Provide the (x, y) coordinate of the cell's center where the given text is located.  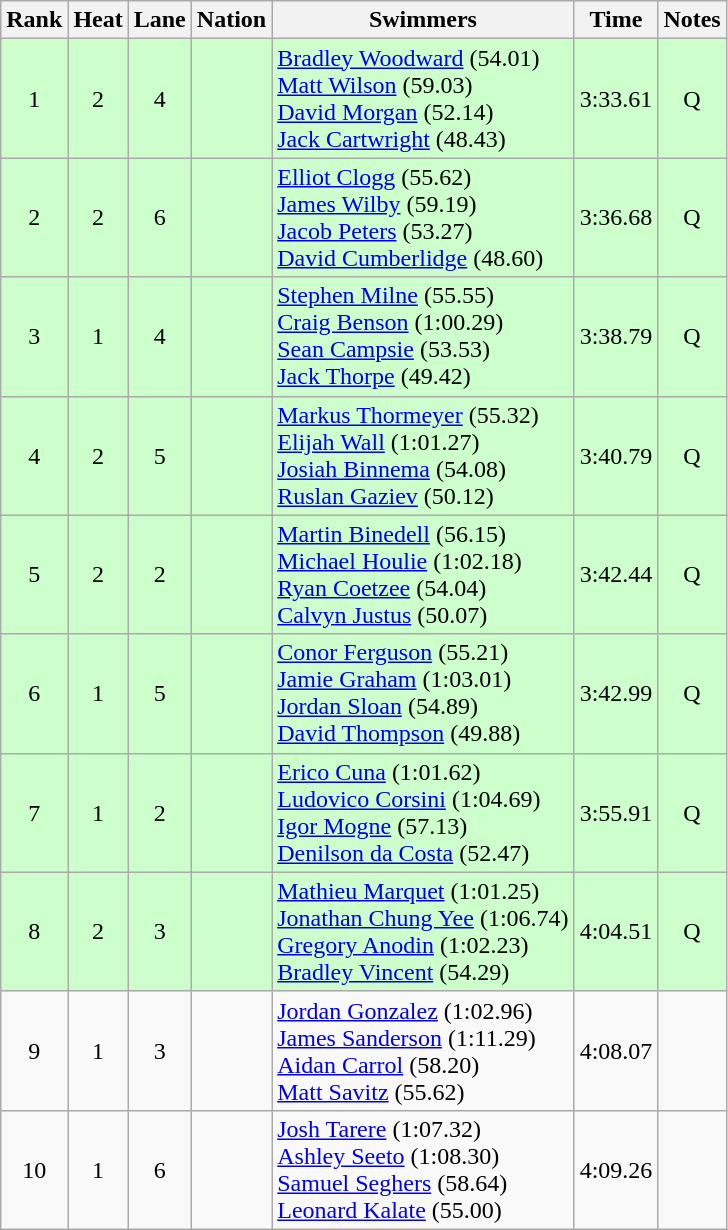
Conor Ferguson (55.21)Jamie Graham (1:03.01)Jordan Sloan (54.89)David Thompson (49.88) (423, 694)
3:42.99 (616, 694)
Nation (231, 20)
Stephen Milne (55.55)Craig Benson (1:00.29)Sean Campsie (53.53)Jack Thorpe (49.42) (423, 336)
Rank (34, 20)
4:09.26 (616, 1170)
3:55.91 (616, 812)
3:38.79 (616, 336)
Heat (98, 20)
9 (34, 1050)
3:36.68 (616, 218)
Lane (160, 20)
4:04.51 (616, 932)
Bradley Woodward (54.01)Matt Wilson (59.03)David Morgan (52.14)Jack Cartwright (48.43) (423, 98)
Mathieu Marquet (1:01.25)Jonathan Chung Yee (1:06.74)Gregory Anodin (1:02.23)Bradley Vincent (54.29) (423, 932)
Jordan Gonzalez (1:02.96)James Sanderson (1:11.29)Aidan Carrol (58.20)Matt Savitz (55.62) (423, 1050)
Josh Tarere (1:07.32)Ashley Seeto (1:08.30)Samuel Seghers (58.64)Leonard Kalate (55.00) (423, 1170)
3:42.44 (616, 574)
Erico Cuna (1:01.62)Ludovico Corsini (1:04.69)Igor Mogne (57.13)Denilson da Costa (52.47) (423, 812)
Notes (692, 20)
7 (34, 812)
8 (34, 932)
Time (616, 20)
Markus Thormeyer (55.32)Elijah Wall (1:01.27)Josiah Binnema (54.08)Ruslan Gaziev (50.12) (423, 456)
3:33.61 (616, 98)
Swimmers (423, 20)
10 (34, 1170)
Elliot Clogg (55.62)James Wilby (59.19) Jacob Peters (53.27)David Cumberlidge (48.60) (423, 218)
3:40.79 (616, 456)
4:08.07 (616, 1050)
Martin Binedell (56.15)Michael Houlie (1:02.18)Ryan Coetzee (54.04)Calvyn Justus (50.07) (423, 574)
